Scan for the cell matching the given text and deliver its (X, Y) coordinate at center. 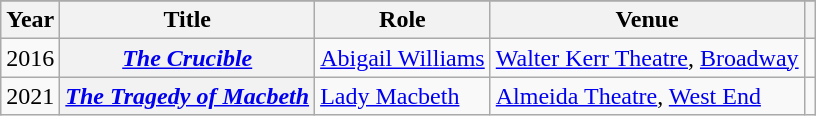
Lady Macbeth (403, 96)
2016 (30, 58)
The Crucible (188, 58)
Year (30, 20)
The Tragedy of Macbeth (188, 96)
Role (403, 20)
Almeida Theatre, West End (647, 96)
2021 (30, 96)
Walter Kerr Theatre, Broadway (647, 58)
Abigail Williams (403, 58)
Venue (647, 20)
Title (188, 20)
